Identify which cell holds the provided text, then report its (x, y) central coordinate. 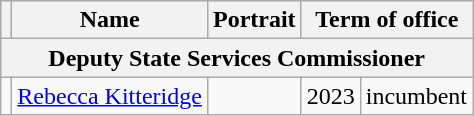
Portrait (254, 20)
incumbent (416, 96)
Term of office (386, 20)
2023 (330, 96)
Deputy State Services Commissioner (237, 58)
Rebecca Kitteridge (110, 96)
Name (110, 20)
